Scan for the cell matching the given text and deliver its (x, y) coordinate at center. 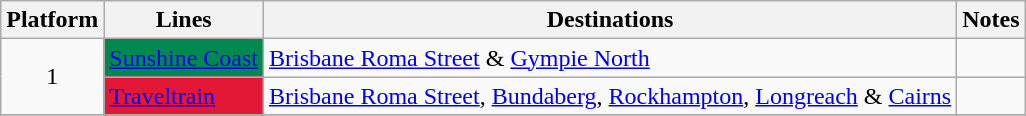
Brisbane Roma Street & Gympie North (610, 58)
Brisbane Roma Street, Bundaberg, Rockhampton, Longreach & Cairns (610, 96)
Sunshine Coast (184, 58)
Lines (184, 20)
Notes (991, 20)
Destinations (610, 20)
Platform (52, 20)
Traveltrain (184, 96)
1 (52, 77)
